Extract the [x, y] coordinate from the center of the cell holding the provided text.  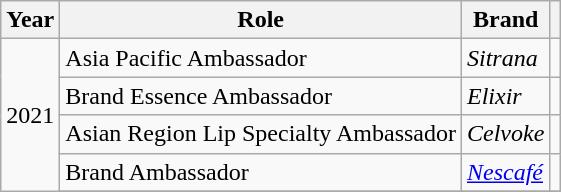
Role [261, 20]
Celvoke [505, 134]
Brand [505, 20]
Asia Pacific Ambassador [261, 58]
Sitrana [505, 58]
Brand Ambassador [261, 172]
2021 [30, 115]
Elixir [505, 96]
Year [30, 20]
Nescafé [505, 172]
Asian Region Lip Specialty Ambassador [261, 134]
Brand Essence Ambassador [261, 96]
